Detect which cell encompasses the target text, then output its [x, y] center coordinate. 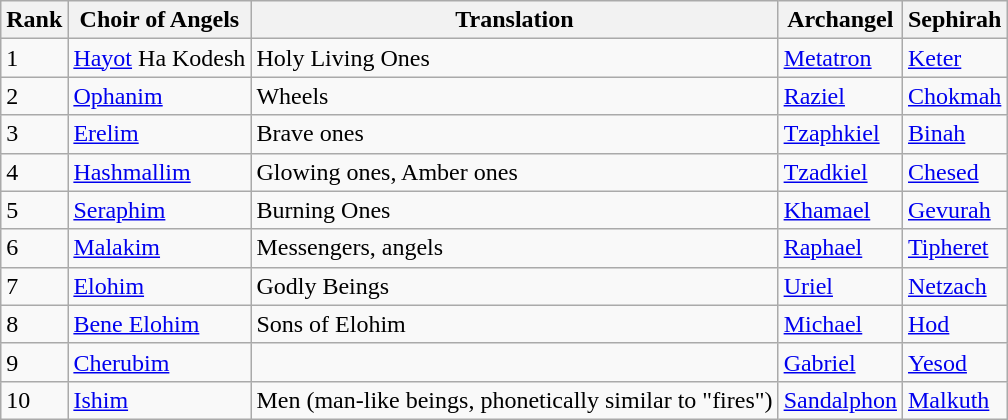
Erelim [160, 134]
Sandalphon [840, 400]
Elohim [160, 286]
Chesed [954, 172]
6 [34, 248]
Rank [34, 20]
Cherubim [160, 362]
Keter [954, 58]
Choir of Angels [160, 20]
Sephirah [954, 20]
Tzadkiel [840, 172]
5 [34, 210]
Hod [954, 324]
1 [34, 58]
Michael [840, 324]
2 [34, 96]
Sons of Elohim [514, 324]
Metatron [840, 58]
Brave ones [514, 134]
Bene Elohim [160, 324]
Godly Beings [514, 286]
7 [34, 286]
Men (man-like beings, phonetically similar to "fires") [514, 400]
8 [34, 324]
9 [34, 362]
Yesod [954, 362]
Holy Living Ones [514, 58]
Binah [954, 134]
Translation [514, 20]
Messengers, angels [514, 248]
Ishim [160, 400]
Wheels [514, 96]
4 [34, 172]
Gabriel [840, 362]
Gevurah [954, 210]
Seraphim [160, 210]
Raphael [840, 248]
Hashmallim [160, 172]
Burning Ones [514, 210]
Hayot Ha Kodesh [160, 58]
Tzaphkiel [840, 134]
Raziel [840, 96]
Khamael [840, 210]
Uriel [840, 286]
Ophanim [160, 96]
Glowing ones, Amber ones [514, 172]
Chokmah [954, 96]
Archangel [840, 20]
Tipheret [954, 248]
Malakim [160, 248]
Malkuth [954, 400]
3 [34, 134]
10 [34, 400]
Netzach [954, 286]
